Identify which cell holds the provided text, then report its [x, y] central coordinate. 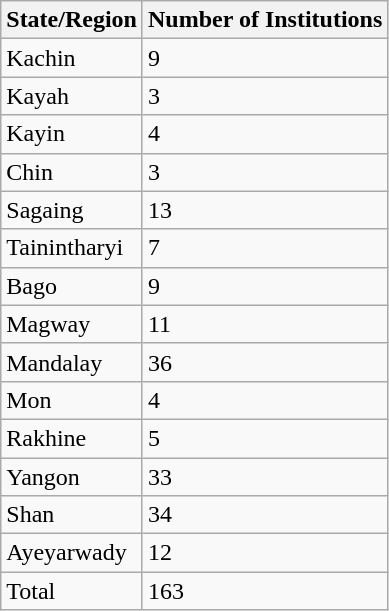
34 [264, 515]
Rakhine [72, 438]
Number of Institutions [264, 20]
Yangon [72, 477]
12 [264, 553]
State/Region [72, 20]
11 [264, 324]
Shan [72, 515]
163 [264, 591]
33 [264, 477]
7 [264, 248]
Kayin [72, 134]
Chin [72, 172]
Sagaing [72, 210]
Total [72, 591]
13 [264, 210]
36 [264, 362]
Kayah [72, 96]
Kachin [72, 58]
Magway [72, 324]
Mon [72, 400]
Tainintharyi [72, 248]
Mandalay [72, 362]
Bago [72, 286]
Ayeyarwady [72, 553]
5 [264, 438]
